Output the (x, y) coordinate of the center of the cell containing the given text.  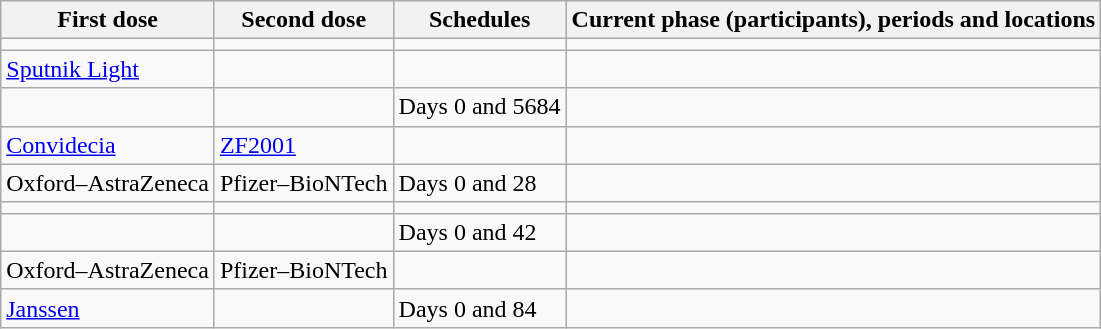
ZF2001 (304, 145)
First dose (108, 20)
Days 0 and 5684 (480, 107)
Janssen (108, 308)
Days 0 and 42 (480, 232)
Days 0 and 84 (480, 308)
Sputnik Light (108, 69)
Second dose (304, 20)
Days 0 and 28 (480, 183)
Current phase (participants), periods and locations (834, 20)
Schedules (480, 20)
Convidecia (108, 145)
